Pinpoint the cell where the given text exists, returning its [X, Y] midpoint coordinate. 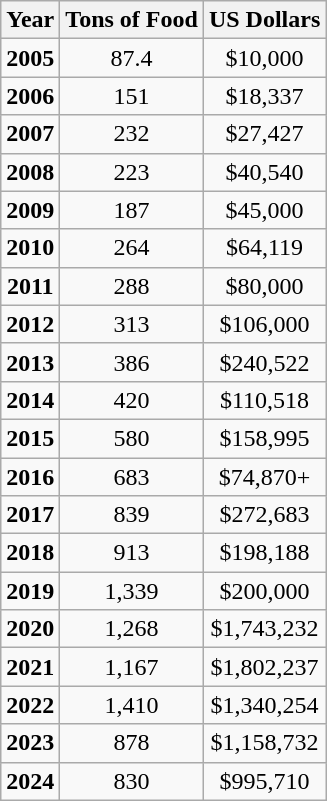
87.4 [132, 58]
2012 [30, 324]
2008 [30, 172]
2022 [30, 705]
$1,802,237 [264, 667]
$240,522 [264, 362]
$1,158,732 [264, 743]
223 [132, 172]
$64,119 [264, 248]
$74,870+ [264, 477]
2006 [30, 96]
$10,000 [264, 58]
$995,710 [264, 781]
288 [132, 286]
580 [132, 438]
1,339 [132, 591]
913 [132, 553]
2010 [30, 248]
2018 [30, 553]
Tons of Food [132, 20]
187 [132, 210]
151 [132, 96]
2017 [30, 515]
683 [132, 477]
Year [30, 20]
1,167 [132, 667]
2014 [30, 400]
2009 [30, 210]
$80,000 [264, 286]
$272,683 [264, 515]
420 [132, 400]
2020 [30, 629]
1,268 [132, 629]
$106,000 [264, 324]
2011 [30, 286]
386 [132, 362]
$18,337 [264, 96]
2013 [30, 362]
US Dollars [264, 20]
$1,340,254 [264, 705]
878 [132, 743]
1,410 [132, 705]
2016 [30, 477]
2021 [30, 667]
$200,000 [264, 591]
$1,743,232 [264, 629]
839 [132, 515]
2015 [30, 438]
2023 [30, 743]
2019 [30, 591]
232 [132, 134]
2024 [30, 781]
2005 [30, 58]
313 [132, 324]
830 [132, 781]
2007 [30, 134]
$40,540 [264, 172]
$110,518 [264, 400]
$45,000 [264, 210]
$27,427 [264, 134]
$198,188 [264, 553]
264 [132, 248]
$158,995 [264, 438]
